Detect which cell encompasses the target text, then output its (x, y) center coordinate. 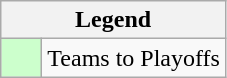
Legend (114, 20)
Teams to Playoffs (134, 58)
